Determine the [x, y] coordinate at the center of the cell enclosing the given text.  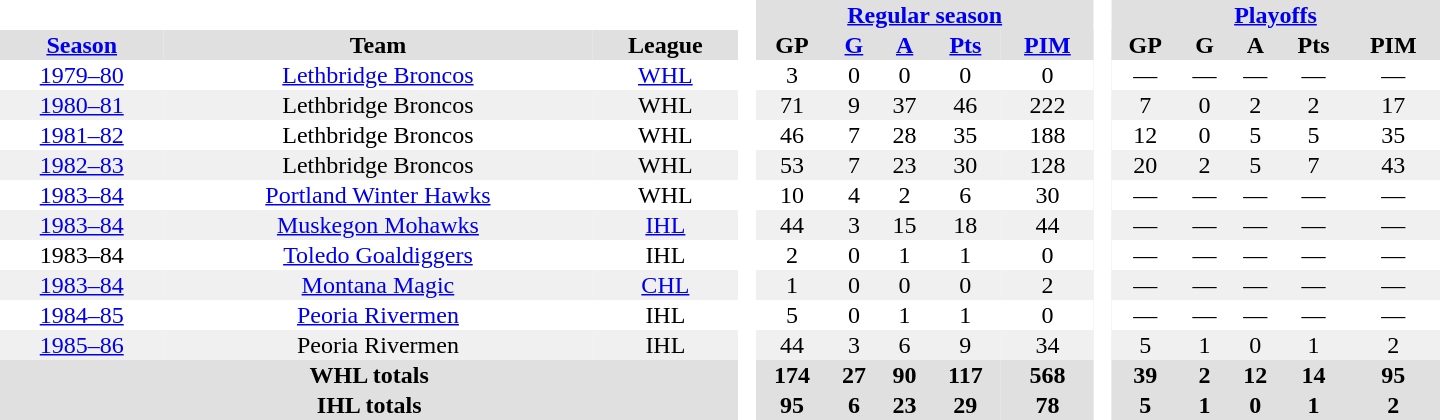
37 [904, 105]
39 [1145, 375]
117 [966, 375]
IHL totals [369, 405]
Season [82, 45]
20 [1145, 165]
Toledo Goaldiggers [378, 255]
1981–82 [82, 135]
128 [1048, 165]
188 [1048, 135]
174 [792, 375]
14 [1314, 375]
90 [904, 375]
Regular season [924, 15]
WHL totals [369, 375]
17 [1393, 105]
1984–85 [82, 315]
Portland Winter Hawks [378, 195]
71 [792, 105]
Playoffs [1276, 15]
10 [792, 195]
CHL [665, 285]
Team [378, 45]
28 [904, 135]
4 [854, 195]
1979–80 [82, 75]
568 [1048, 375]
222 [1048, 105]
53 [792, 165]
Muskegon Mohawks [378, 225]
15 [904, 225]
29 [966, 405]
League [665, 45]
34 [1048, 345]
1982–83 [82, 165]
1985–86 [82, 345]
Montana Magic [378, 285]
1980–81 [82, 105]
78 [1048, 405]
43 [1393, 165]
18 [966, 225]
27 [854, 375]
